Identify which cell holds the provided text, then report its (X, Y) central coordinate. 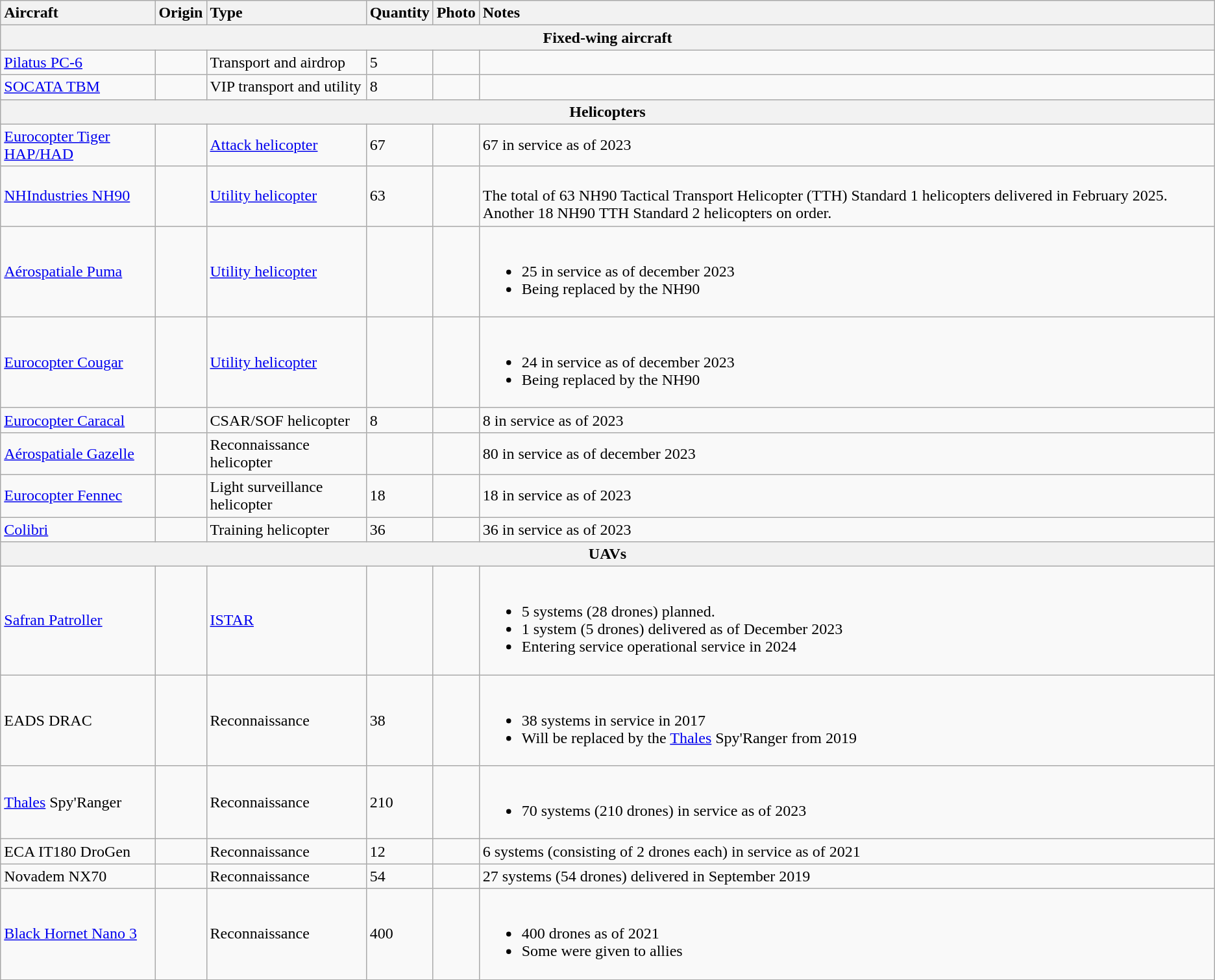
Colibri (78, 529)
5 (400, 62)
Training helicopter (286, 529)
Photo (456, 13)
Notes (846, 13)
Light surveillance helicopter (286, 496)
38 systems in service in 2017Will be replaced by the Thales Spy'Ranger from 2019 (846, 720)
63 (400, 196)
UAVs (607, 554)
Eurocopter Tiger HAP/HAD (78, 145)
VIP transport and utility (286, 87)
Fixed-wing aircraft (607, 38)
27 systems (54 drones) delivered in September 2019 (846, 876)
25 in service as of december 2023Being replaced by the NH90 (846, 271)
Thales Spy'Ranger (78, 802)
70 systems (210 drones) in service as of 2023 (846, 802)
67 (400, 145)
Transport and airdrop (286, 62)
210 (400, 802)
Quantity (400, 13)
Reconnaissance helicopter (286, 453)
6 systems (consisting of 2 drones each) in service as of 2021 (846, 851)
24 in service as of december 2023Being replaced by the NH90 (846, 362)
54 (400, 876)
Helicopters (607, 112)
18 in service as of 2023 (846, 496)
36 in service as of 2023 (846, 529)
Black Hornet Nano 3 (78, 934)
12 (400, 851)
5 systems (28 drones) planned.1 system (5 drones) delivered as of December 2023Entering service operational service in 2024 (846, 620)
Aérospatiale Puma (78, 271)
400 (400, 934)
SOCATA TBM (78, 87)
8 in service as of 2023 (846, 420)
Eurocopter Fennec (78, 496)
NHIndustries NH90 (78, 196)
36 (400, 529)
Eurocopter Cougar (78, 362)
Eurocopter Caracal (78, 420)
67 in service as of 2023 (846, 145)
Pilatus PC-6 (78, 62)
CSAR/SOF helicopter (286, 420)
EADS DRAC (78, 720)
Safran Patroller (78, 620)
Attack helicopter (286, 145)
ISTAR (286, 620)
Type (286, 13)
ECA IT180 DroGen (78, 851)
Novadem NX70 (78, 876)
18 (400, 496)
Origin (180, 13)
Aircraft (78, 13)
80 in service as of december 2023 (846, 453)
38 (400, 720)
400 drones as of 2021Some were given to allies (846, 934)
Aérospatiale Gazelle (78, 453)
